Scan for the cell matching the given text and deliver its [x, y] coordinate at center. 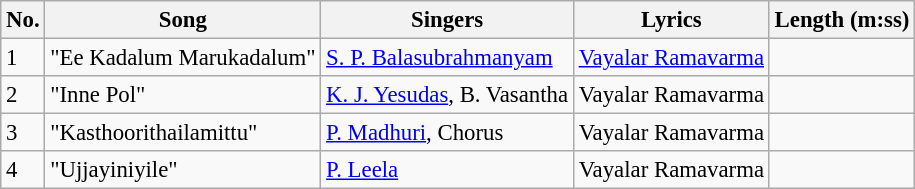
1 [23, 58]
"Ujjayiniyile" [183, 170]
Singers [448, 20]
P. Leela [448, 170]
Lyrics [671, 20]
3 [23, 133]
"Ee Kadalum Marukadalum" [183, 58]
"Kasthoorithailamittu" [183, 133]
K. J. Yesudas, B. Vasantha [448, 95]
2 [23, 95]
S. P. Balasubrahmanyam [448, 58]
4 [23, 170]
Length (m:ss) [842, 20]
Song [183, 20]
No. [23, 20]
P. Madhuri, Chorus [448, 133]
"Inne Pol" [183, 95]
